From the cell containing the given text, extract its center point as [x, y] coordinate. 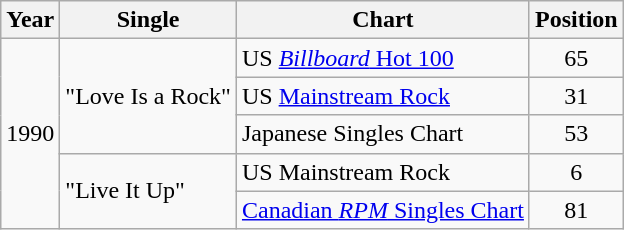
31 [576, 96]
US Billboard Hot 100 [382, 58]
Canadian RPM Singles Chart [382, 210]
6 [576, 172]
81 [576, 210]
Position [576, 20]
Japanese Singles Chart [382, 134]
53 [576, 134]
"Live It Up" [148, 191]
Year [30, 20]
65 [576, 58]
Single [148, 20]
1990 [30, 134]
"Love Is a Rock" [148, 96]
Chart [382, 20]
